Return the (X, Y) coordinate for the center point of the cell that contains the specified text.  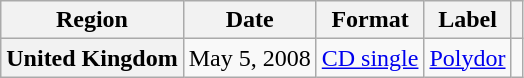
United Kingdom (92, 58)
Format (370, 20)
Region (92, 20)
May 5, 2008 (250, 58)
Polydor (468, 58)
Date (250, 20)
CD single (370, 58)
Label (468, 20)
